From the cell containing the given text, extract its center point as (x, y) coordinate. 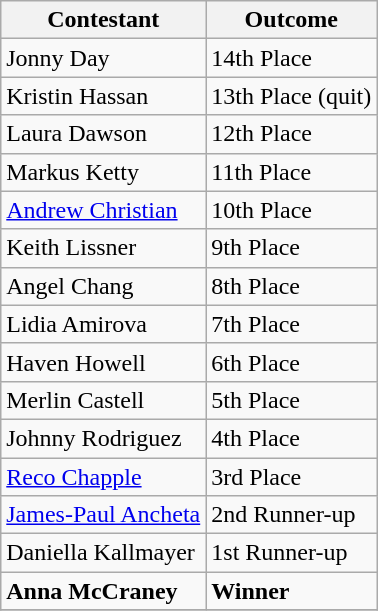
Keith Lissner (104, 248)
Contestant (104, 20)
Outcome (292, 20)
10th Place (292, 210)
3rd Place (292, 477)
Angel Chang (104, 286)
5th Place (292, 400)
12th Place (292, 134)
14th Place (292, 58)
James-Paul Ancheta (104, 515)
Merlin Castell (104, 400)
7th Place (292, 324)
Haven Howell (104, 362)
Anna McCraney (104, 591)
Markus Ketty (104, 172)
Daniella Kallmayer (104, 553)
8th Place (292, 286)
Laura Dawson (104, 134)
Kristin Hassan (104, 96)
Lidia Amirova (104, 324)
13th Place (quit) (292, 96)
6th Place (292, 362)
9th Place (292, 248)
11th Place (292, 172)
Winner (292, 591)
4th Place (292, 438)
Jonny Day (104, 58)
2nd Runner-up (292, 515)
Johnny Rodriguez (104, 438)
Reco Chapple (104, 477)
Andrew Christian (104, 210)
1st Runner-up (292, 553)
